Return [x, y] of the center of cell containing provided text 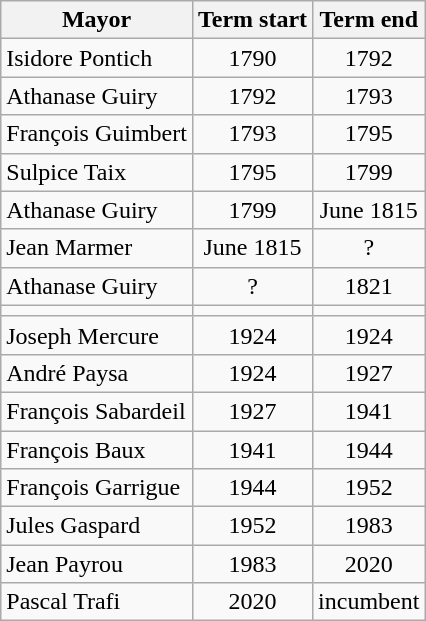
Term end [369, 20]
François Guimbert [97, 134]
Pascal Trafi [97, 602]
Term start [252, 20]
incumbent [369, 602]
François Baux [97, 449]
1821 [369, 286]
Joseph Mercure [97, 335]
François Sabardeil [97, 411]
Isidore Pontich [97, 58]
Jules Gaspard [97, 526]
Jean Payrou [97, 564]
Mayor [97, 20]
André Paysa [97, 373]
1790 [252, 58]
Sulpice Taix [97, 172]
François Garrigue [97, 488]
Jean Marmer [97, 248]
